Search for the cell housing the specified text and yield its [x, y] center coordinate. 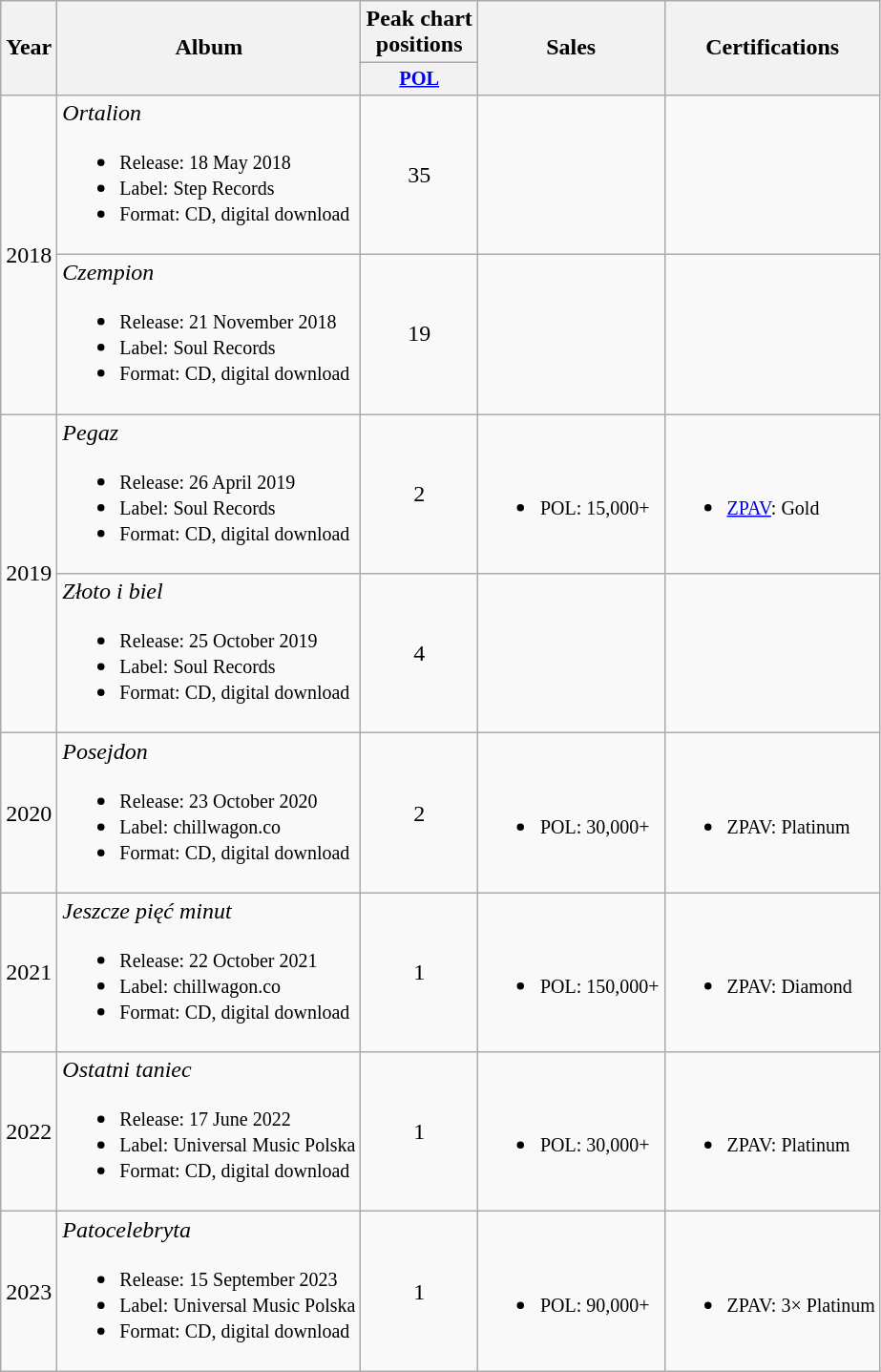
Certifications [772, 48]
2023 [29, 1291]
ZPAV: Diamond [772, 972]
2020 [29, 813]
2021 [29, 972]
PatocelebrytaRelease: 15 September 2023Label: Universal Music PolskaFormat: CD, digital download [209, 1291]
PegazRelease: 26 April 2019Label: Soul RecordsFormat: CD, digital download [209, 495]
OrtalionRelease: 18 May 2018Label: Step RecordsFormat: CD, digital download [209, 174]
POL: 15,000+ [571, 495]
PosejdonRelease: 23 October 2020Label: chillwagon.coFormat: CD, digital download [209, 813]
Jeszcze pięć minutRelease: 22 October 2021Label: chillwagon.coFormat: CD, digital download [209, 972]
POL: 150,000+ [571, 972]
4 [419, 653]
Year [29, 48]
Złoto i bielRelease: 25 October 2019Label: Soul RecordsFormat: CD, digital download [209, 653]
Peak chartpositions [419, 32]
19 [419, 334]
ZPAV: Gold [772, 495]
35 [419, 174]
2019 [29, 574]
POL [419, 79]
Album [209, 48]
2022 [29, 1132]
CzempionRelease: 21 November 2018Label: Soul RecordsFormat: CD, digital download [209, 334]
Sales [571, 48]
Ostatni taniecRelease: 17 June 2022Label: Universal Music PolskaFormat: CD, digital download [209, 1132]
ZPAV: 3× Platinum [772, 1291]
2018 [29, 254]
POL: 90,000+ [571, 1291]
